Find where the given text appears and provide that cell's center as (X, Y) coordinate. 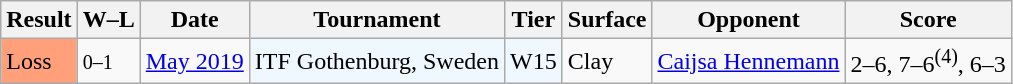
Score (928, 20)
Surface (607, 20)
Date (194, 20)
0–1 (108, 62)
2–6, 7–6(4), 6–3 (928, 62)
W15 (534, 62)
May 2019 (194, 62)
Tier (534, 20)
W–L (108, 20)
Clay (607, 62)
Caijsa Hennemann (748, 62)
Opponent (748, 20)
Result (39, 20)
ITF Gothenburg, Sweden (376, 62)
Tournament (376, 20)
Loss (39, 62)
